Return [x, y] of the center of cell containing provided text 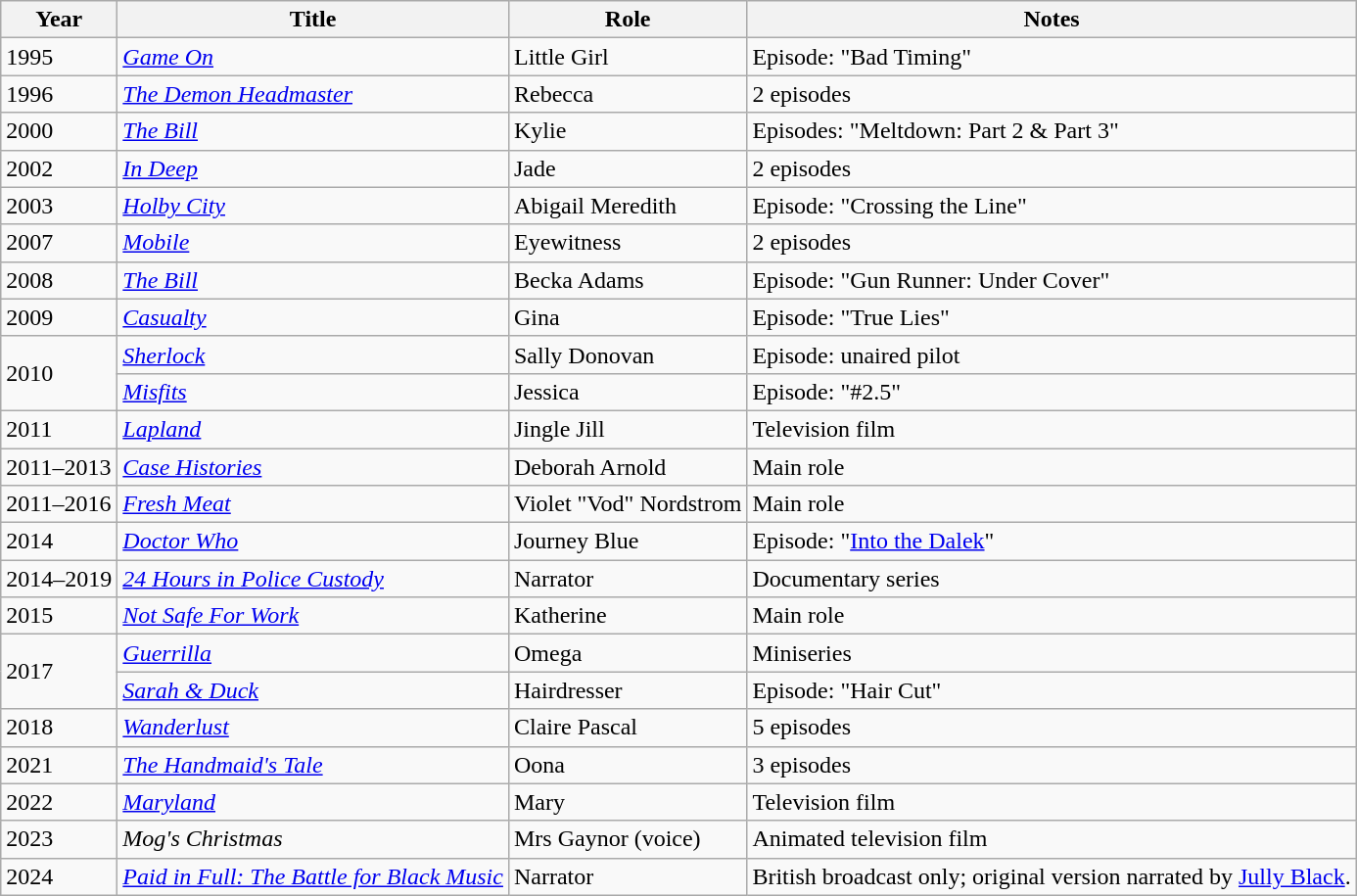
Doctor Who [313, 542]
Mobile [313, 243]
Mary [627, 802]
Episode: "Gun Runner: Under Cover" [1052, 280]
Episode: "Crossing the Line" [1052, 206]
Oona [627, 765]
Not Safe For Work [313, 616]
2022 [59, 802]
2015 [59, 616]
Gina [627, 317]
Paid in Full: The Battle for Black Music [313, 876]
The Demon Headmaster [313, 94]
In Deep [313, 168]
Sally Donovan [627, 354]
The Handmaid's Tale [313, 765]
Katherine [627, 616]
Eyewitness [627, 243]
Game On [313, 57]
Claire Pascal [627, 728]
Violet "Vod" Nordstrom [627, 504]
2017 [59, 672]
Holby City [313, 206]
Episodes: "Meltdown: Part 2 & Part 3" [1052, 131]
Jingle Jill [627, 429]
Rebecca [627, 94]
Episode: "Into the Dalek" [1052, 542]
Year [59, 20]
British broadcast only; original version narrated by Jully Black. [1052, 876]
2011 [59, 429]
Casualty [313, 317]
Mog's Christmas [313, 839]
2014 [59, 542]
Misfits [313, 392]
1996 [59, 94]
Miniseries [1052, 653]
2018 [59, 728]
2021 [59, 765]
2023 [59, 839]
Omega [627, 653]
2014–2019 [59, 579]
Hairdresser [627, 690]
2010 [59, 373]
Jade [627, 168]
2003 [59, 206]
Case Histories [313, 467]
Documentary series [1052, 579]
2000 [59, 131]
Little Girl [627, 57]
Journey Blue [627, 542]
2007 [59, 243]
Maryland [313, 802]
Notes [1052, 20]
Becka Adams [627, 280]
Lapland [313, 429]
2002 [59, 168]
1995 [59, 57]
2009 [59, 317]
Guerrilla [313, 653]
Mrs Gaynor (voice) [627, 839]
Episode: unaired pilot [1052, 354]
3 episodes [1052, 765]
Sherlock [313, 354]
2024 [59, 876]
Episode: "Bad Timing" [1052, 57]
Sarah & Duck [313, 690]
Wanderlust [313, 728]
2011–2016 [59, 504]
Episode: "Hair Cut" [1052, 690]
2008 [59, 280]
Kylie [627, 131]
Fresh Meat [313, 504]
Role [627, 20]
Jessica [627, 392]
Animated television film [1052, 839]
2011–2013 [59, 467]
Title [313, 20]
Abigail Meredith [627, 206]
Deborah Arnold [627, 467]
5 episodes [1052, 728]
24 Hours in Police Custody [313, 579]
Episode: "True Lies" [1052, 317]
Episode: "#2.5" [1052, 392]
